Return [X, Y] of the center of cell containing provided text 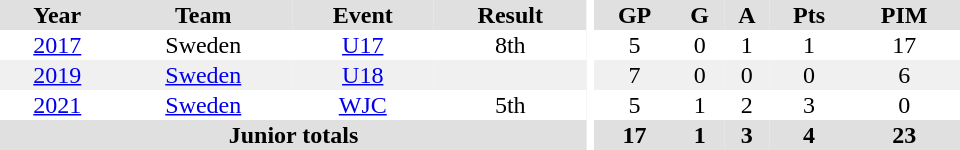
2 [747, 105]
8th [511, 45]
PIM [904, 15]
7 [635, 75]
Event [363, 15]
U18 [363, 75]
23 [904, 135]
Team [204, 15]
6 [904, 75]
Junior totals [294, 135]
Year [58, 15]
2019 [58, 75]
Result [511, 15]
WJC [363, 105]
4 [810, 135]
GP [635, 15]
2021 [58, 105]
2017 [58, 45]
A [747, 15]
Pts [810, 15]
5th [511, 105]
G [700, 15]
U17 [363, 45]
